Locate the cell with the specified text and output its [x, y] center coordinate. 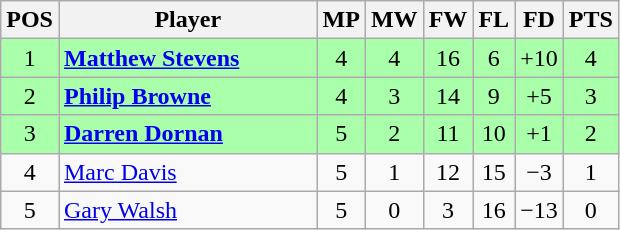
10 [494, 134]
POS [30, 20]
11 [448, 134]
6 [494, 58]
MP [341, 20]
MW [394, 20]
9 [494, 96]
+5 [540, 96]
Philip Browne [188, 96]
Marc Davis [188, 172]
FD [540, 20]
−3 [540, 172]
Gary Walsh [188, 210]
+1 [540, 134]
FL [494, 20]
15 [494, 172]
PTS [590, 20]
Darren Dornan [188, 134]
−13 [540, 210]
12 [448, 172]
14 [448, 96]
FW [448, 20]
Player [188, 20]
Matthew Stevens [188, 58]
+10 [540, 58]
